Output the (x, y) coordinate of the center of the cell containing the given text.  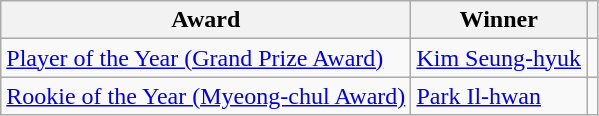
Winner (499, 20)
Park Il-hwan (499, 96)
Rookie of the Year (Myeong-chul Award) (206, 96)
Player of the Year (Grand Prize Award) (206, 58)
Kim Seung-hyuk (499, 58)
Award (206, 20)
